Return (x, y) of the center of cell containing provided text 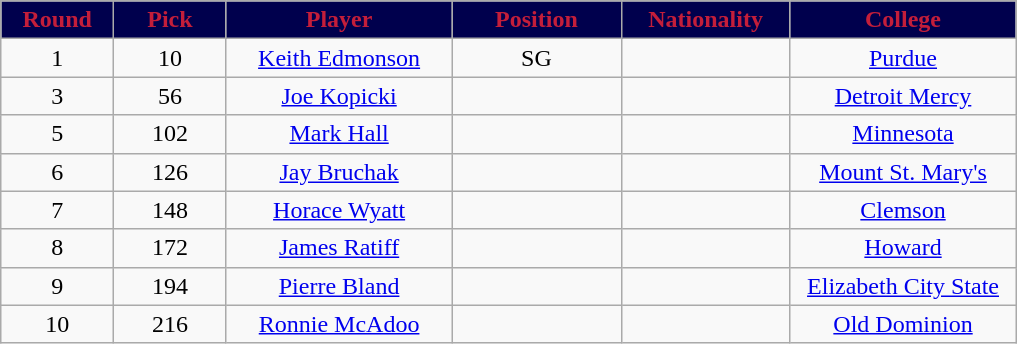
Clemson (903, 210)
194 (170, 286)
Horace Wyatt (339, 210)
Mount St. Mary's (903, 172)
126 (170, 172)
Old Dominion (903, 324)
Round (58, 20)
7 (58, 210)
148 (170, 210)
102 (170, 134)
9 (58, 286)
Detroit Mercy (903, 96)
56 (170, 96)
8 (58, 248)
Purdue (903, 58)
Minnesota (903, 134)
James Ratiff (339, 248)
Ronnie McAdoo (339, 324)
SG (536, 58)
1 (58, 58)
Jay Bruchak (339, 172)
Pick (170, 20)
6 (58, 172)
Joe Kopicki (339, 96)
3 (58, 96)
Pierre Bland (339, 286)
College (903, 20)
216 (170, 324)
5 (58, 134)
172 (170, 248)
Mark Hall (339, 134)
Player (339, 20)
Elizabeth City State (903, 286)
Nationality (706, 20)
Position (536, 20)
Keith Edmonson (339, 58)
Howard (903, 248)
